From the cell containing the given text, extract its center point as (X, Y) coordinate. 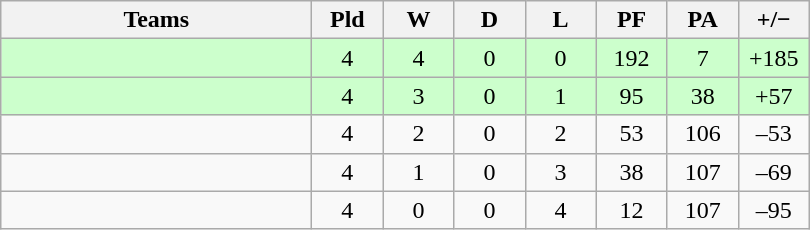
L (560, 20)
+57 (774, 96)
106 (702, 134)
12 (632, 210)
PA (702, 20)
+/− (774, 20)
–69 (774, 172)
D (490, 20)
7 (702, 58)
192 (632, 58)
PF (632, 20)
+185 (774, 58)
W (418, 20)
95 (632, 96)
53 (632, 134)
Teams (156, 20)
–53 (774, 134)
–95 (774, 210)
Pld (348, 20)
